From the cell containing the given text, extract its center point as (x, y) coordinate. 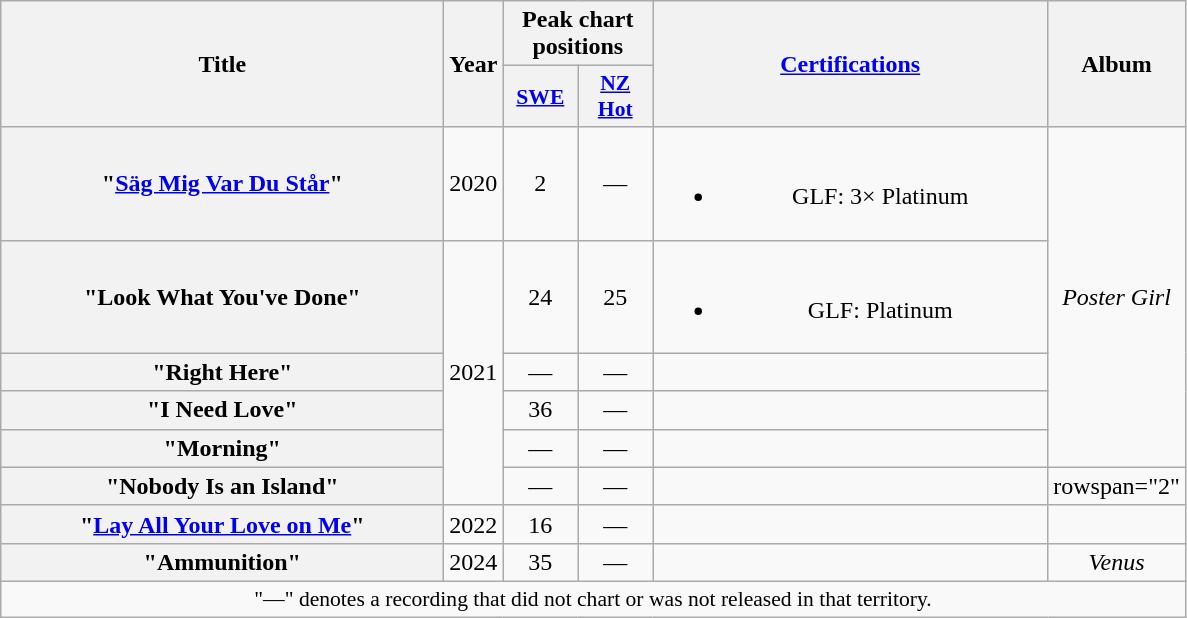
SWE (540, 96)
"Lay All Your Love on Me" (222, 524)
"—" denotes a recording that did not chart or was not released in that territory. (594, 599)
Venus (1117, 562)
GLF: Platinum (850, 296)
"Look What You've Done" (222, 296)
24 (540, 296)
"I Need Love" (222, 410)
Year (474, 64)
2020 (474, 184)
2021 (474, 372)
36 (540, 410)
"Nobody Is an Island" (222, 486)
"Right Here" (222, 372)
rowspan="2" (1117, 486)
Certifications (850, 64)
Peak chart positions (578, 34)
35 (540, 562)
2024 (474, 562)
25 (616, 296)
16 (540, 524)
Album (1117, 64)
2022 (474, 524)
Poster Girl (1117, 297)
"Ammunition" (222, 562)
"Morning" (222, 448)
GLF: 3× Platinum (850, 184)
Title (222, 64)
"Säg Mig Var Du Står" (222, 184)
2 (540, 184)
NZHot (616, 96)
